Return (X, Y) of the center of cell containing provided text 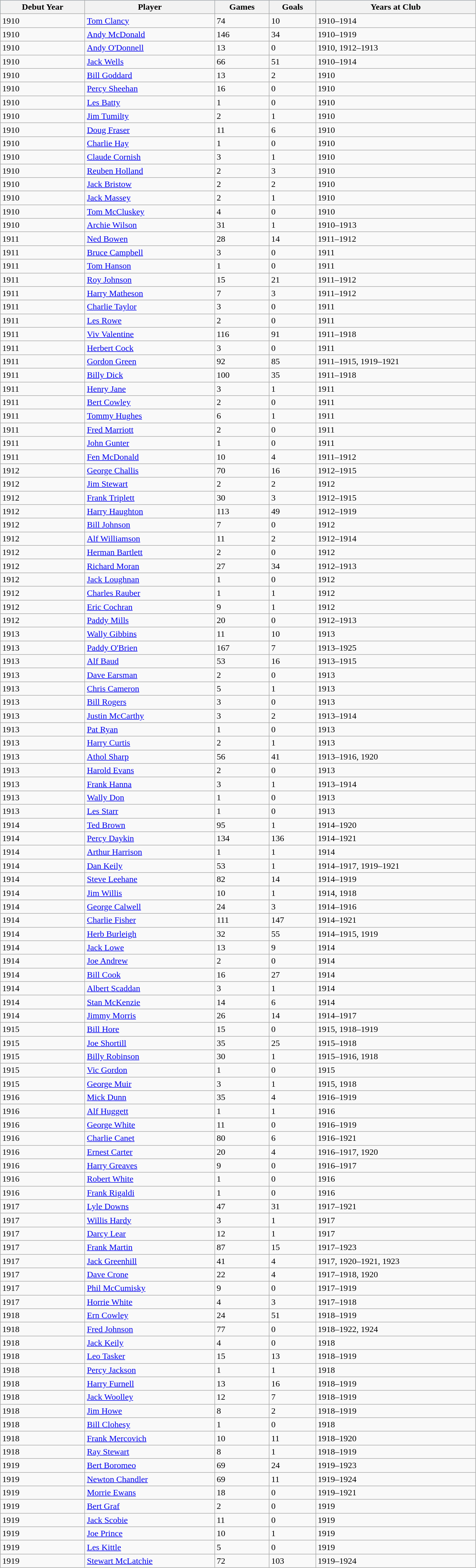
Herb Burleigh (150, 934)
Charles Rauber (150, 593)
1914–1917 (396, 1015)
Jack Bristow (150, 184)
Alf Baud (150, 661)
Andy McDonald (150, 34)
Frank Mercovich (150, 1438)
Herman Bartlett (150, 552)
1916–1917 (396, 1166)
47 (242, 1206)
Steve Leehane (150, 879)
92 (242, 361)
Charlie Taylor (150, 307)
George Challis (150, 471)
Joe Andrew (150, 961)
Bill Goddard (150, 75)
113 (242, 511)
1914–1920 (396, 825)
Bert Cowley (150, 402)
1917–1923 (396, 1247)
Harry Furnell (150, 1384)
18 (242, 1493)
95 (242, 825)
1917–1918, 1920 (396, 1275)
Ned Bowen (150, 239)
Years at Club (396, 7)
1917, 1920–1921, 1923 (396, 1261)
Albert Scaddan (150, 988)
Joe Prince (150, 1534)
Player (150, 7)
Vic Gordon (150, 1070)
1913–1916, 1920 (396, 757)
Charlie Fisher (150, 920)
Charlie Canet (150, 1138)
Ted Brown (150, 825)
1918–1922, 1924 (396, 1329)
Athol Sharp (150, 757)
1915–1918 (396, 1043)
1915–1916, 1918 (396, 1057)
Debut Year (43, 7)
Dan Keily (150, 866)
1915, 1918–1919 (396, 1029)
55 (292, 934)
111 (242, 920)
21 (292, 280)
Bill Johnson (150, 525)
1914–1917, 1919–1921 (396, 866)
Tom Clancy (150, 21)
147 (292, 920)
1912–1919 (396, 511)
74 (242, 21)
72 (242, 1561)
70 (242, 471)
1914–1916 (396, 907)
1910, 1912–1913 (396, 48)
1919–1921 (396, 1493)
Frank Hanna (150, 784)
82 (242, 879)
28 (242, 239)
Goals (292, 7)
Leo Tasker (150, 1356)
1910–1919 (396, 34)
Lyle Downs (150, 1206)
Jack Lowe (150, 947)
Alf Huggett (150, 1111)
Fen McDonald (150, 457)
Gordon Green (150, 361)
Paddy O'Brien (150, 648)
Archie Wilson (150, 225)
Justin McCarthy (150, 716)
1919–1923 (396, 1465)
146 (242, 34)
Pat Ryan (150, 729)
Jack Massey (150, 198)
Reuben Holland (150, 171)
Billy Dick (150, 375)
1916–1921 (396, 1138)
66 (242, 62)
Henry Jane (150, 389)
Jack Woolley (150, 1397)
Jim Willis (150, 893)
Morrie Ewans (150, 1493)
1917–1918 (396, 1302)
Harry Matheson (150, 293)
Percy Daykin (150, 839)
1914–1915, 1919 (396, 934)
Percy Sheehan (150, 89)
85 (292, 361)
Les Batty (150, 102)
Jim Howe (150, 1411)
Frank Martin (150, 1247)
Wally Don (150, 797)
Jack Wells (150, 62)
1913–1925 (396, 648)
56 (242, 757)
Jack Keily (150, 1343)
Stewart McLatchie (150, 1561)
Alf Williamson (150, 539)
Bert Boromeo (150, 1465)
George Calwell (150, 907)
1913–1915 (396, 661)
Les Rowe (150, 320)
80 (242, 1138)
49 (292, 511)
1914–1919 (396, 879)
Jim Tumilty (150, 116)
Dave Earsman (150, 675)
Les Starr (150, 811)
103 (292, 1561)
Arthur Harrison (150, 852)
Bill Rogers (150, 702)
Bill Cook (150, 975)
Bill Hore (150, 1029)
Charlie Hay (150, 143)
1912–1914 (396, 539)
Billy Robinson (150, 1057)
Jimmy Morris (150, 1015)
Jim Stewart (150, 484)
77 (242, 1329)
Viv Valentine (150, 334)
Robert White (150, 1179)
Harry Greaves (150, 1166)
Harry Haughton (150, 511)
Mick Dunn (150, 1097)
George White (150, 1125)
Willis Hardy (150, 1220)
1916–1917, 1920 (396, 1152)
Games (242, 7)
Harold Evans (150, 770)
Percy Jackson (150, 1370)
Phil McCumisky (150, 1288)
26 (242, 1015)
Roy Johnson (150, 280)
Bill Clohesy (150, 1424)
167 (242, 648)
Fred Marriott (150, 430)
Tom McCluskey (150, 212)
Newton Chandler (150, 1479)
Wally Gibbins (150, 634)
22 (242, 1275)
1911–1915, 1919–1921 (396, 361)
Tom Hanson (150, 266)
1910–1913 (396, 225)
1917–1919 (396, 1288)
Claude Cornish (150, 157)
Dave Crone (150, 1275)
1918–1920 (396, 1438)
Frank Rigaldi (150, 1193)
Ern Cowley (150, 1316)
Andy O'Donnell (150, 48)
John Gunter (150, 443)
George Muir (150, 1084)
136 (292, 839)
Jack Loughnan (150, 579)
32 (242, 934)
Chris Cameron (150, 689)
Tommy Hughes (150, 416)
Fred Johnson (150, 1329)
116 (242, 334)
Stan McKenzie (150, 1002)
87 (242, 1247)
Richard Moran (150, 566)
1915, 1918 (396, 1084)
Darcy Lear (150, 1234)
1914, 1918 (396, 893)
Harry Curtis (150, 743)
Ernest Carter (150, 1152)
Ray Stewart (150, 1452)
Doug Fraser (150, 130)
Jack Greenhill (150, 1261)
Eric Cochran (150, 607)
Bert Graf (150, 1506)
Joe Shortill (150, 1043)
Bruce Campbell (150, 252)
Les Kittle (150, 1547)
Frank Triplett (150, 498)
100 (242, 375)
25 (292, 1043)
134 (242, 839)
Herbert Cock (150, 348)
Paddy Mills (150, 621)
Horrie White (150, 1302)
1917–1921 (396, 1206)
Jack Scobie (150, 1520)
91 (292, 334)
